Search for the cell housing the specified text and yield its [x, y] center coordinate. 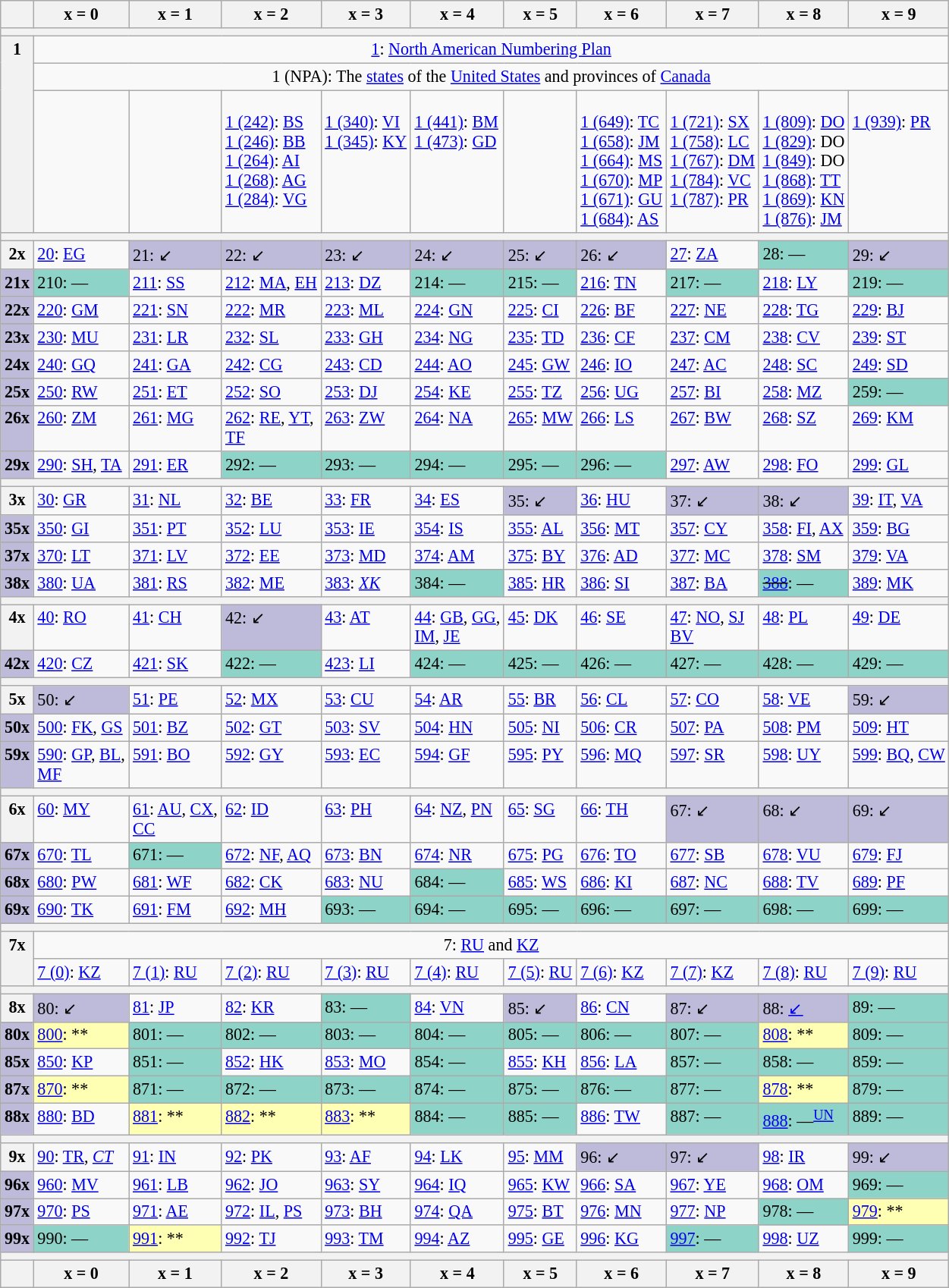
261: MG [175, 428]
259: — [899, 391]
879: — [899, 1089]
697: — [712, 909]
388: — [803, 583]
22: ↙ [272, 255]
246: IO [621, 364]
34: ES [457, 501]
40: RO [81, 627]
240: GQ [81, 364]
964: IQ [457, 1184]
421: SK [175, 664]
98: IR [803, 1156]
81: JP [175, 1007]
228: TG [803, 309]
695: — [540, 909]
225: CI [540, 309]
249: SD [899, 364]
871: — [175, 1089]
231: LR [175, 337]
297: AW [712, 465]
505: NI [540, 727]
37: ↙ [712, 501]
978: — [803, 1211]
227: NE [712, 309]
97: ↙ [712, 1156]
975: BT [540, 1211]
385: HR [540, 583]
237: CM [712, 337]
7 (9): RU [899, 972]
229: BJ [899, 309]
350: GI [81, 528]
64: NZ, PN [457, 818]
241: GA [175, 364]
965: KW [540, 1184]
685: WS [540, 883]
22x [17, 309]
688: TV [803, 883]
99x [17, 1239]
694: — [457, 909]
294: — [457, 465]
87x [17, 1089]
257: BI [712, 391]
46: SE [621, 627]
856: LA [621, 1063]
290: SH, TA [81, 465]
37x [17, 555]
250: RW [81, 391]
692: MH [272, 909]
593: EC [366, 765]
853: MO [366, 1063]
256: UG [621, 391]
97x [17, 1211]
381: RS [175, 583]
211: SS [175, 283]
68x [17, 883]
69x [17, 909]
7: RU and KZ [492, 944]
35x [17, 528]
219: — [899, 283]
506: CR [621, 727]
30: GR [81, 501]
245: GW [540, 364]
26: ↙ [621, 255]
235: TD [540, 337]
53: CU [366, 699]
970: PS [81, 1211]
857: — [712, 1063]
7 (5): RU [540, 972]
232: SL [272, 337]
248: SC [803, 364]
252: SO [272, 391]
801: — [175, 1035]
1 (939): PR [899, 161]
85x [17, 1063]
62: ID [272, 818]
1 (809): DO 1 (829): DO 1 (849): DO 1 (868): TT 1 (869): KN 1 (876): JM [803, 161]
380: UA [81, 583]
260: ZM [81, 428]
686: KI [621, 883]
379: VA [899, 555]
966: SA [621, 1184]
296: — [621, 465]
684: — [457, 883]
55: BR [540, 699]
7 (6): KZ [621, 972]
858: — [803, 1063]
679: FJ [899, 856]
696: — [621, 909]
691: FM [175, 909]
376: AD [621, 555]
590: GP, BL, MF [81, 765]
230: MU [81, 337]
67: ↙ [712, 818]
60: MY [81, 818]
236: CF [621, 337]
9x [17, 1156]
41: CH [175, 627]
427: — [712, 664]
507: PA [712, 727]
50x [17, 727]
1: North American Numbering Plan [492, 49]
220: GM [81, 309]
377: MC [712, 555]
87: ↙ [712, 1007]
48: PL [803, 627]
47: NO, SJ BV [712, 627]
68: ↙ [803, 818]
223: ML [366, 309]
2x [17, 255]
878: ** [803, 1089]
26x [17, 428]
806: — [621, 1035]
253: DJ [366, 391]
428: — [803, 664]
389: MK [899, 583]
45: DK [540, 627]
425: — [540, 664]
215: — [540, 283]
7 (2): RU [272, 972]
238: CV [803, 337]
968: OM [803, 1184]
258: MZ [803, 391]
254: KE [457, 391]
876: — [621, 1089]
57: CO [712, 699]
7 (0): KZ [81, 972]
375: BY [540, 555]
56: CL [621, 699]
21: ↙ [175, 255]
33: FR [366, 501]
370: LT [81, 555]
218: LY [803, 283]
94: LK [457, 1156]
21x [17, 283]
66: TH [621, 818]
54: AR [457, 699]
888: —UN [803, 1119]
805: — [540, 1035]
372: EE [272, 555]
83: — [366, 1007]
96: ↙ [621, 1156]
243: CD [366, 364]
357: CY [712, 528]
95: MM [540, 1156]
802: — [272, 1035]
92: PK [272, 1156]
976: MN [621, 1211]
974: QA [457, 1211]
997: — [712, 1239]
51: PE [175, 699]
269: KM [899, 428]
592: GY [272, 765]
961: LB [175, 1184]
58: VE [803, 699]
872: — [272, 1089]
885: — [540, 1119]
503: SV [366, 727]
422: — [272, 664]
804: — [457, 1035]
7x [17, 958]
599: BQ, CW [899, 765]
675: PG [540, 856]
874: — [457, 1089]
59x [17, 765]
65: SG [540, 818]
353: IE [366, 528]
672: NF, AQ [272, 856]
89: — [899, 1007]
1 (649): TC 1 (658): JM 1 (664): MS 1 (670): MP 1 (671): GU 1 (684): AS [621, 161]
4x [17, 627]
31: NL [175, 501]
44: GB, GG, IM, JE [457, 627]
387: BA [712, 583]
681: WF [175, 883]
7 (1): RU [175, 972]
7 (3): RU [366, 972]
7 (8): RU [803, 972]
808: ** [803, 1035]
973: BH [366, 1211]
1 (NPA): The states of the United States and provinces of Canada [492, 76]
358: FI, AX [803, 528]
25: ↙ [540, 255]
962: JO [272, 1184]
52: MX [272, 699]
6x [17, 818]
509: HT [899, 727]
502: GT [272, 727]
977: NP [712, 1211]
383: XK [366, 583]
24x [17, 364]
887: — [712, 1119]
266: LS [621, 428]
242: CG [272, 364]
594: GF [457, 765]
677: SB [712, 856]
979: ** [899, 1211]
591: BO [175, 765]
1 (242): BS 1 (246): BB 1 (264): AI 1 (268): AG 1 (284): VG [272, 161]
993: TM [366, 1239]
996: KG [621, 1239]
850: KP [81, 1063]
262: RE, YT,TF [272, 428]
967: YE [712, 1184]
875: — [540, 1089]
969: — [899, 1184]
213: DZ [366, 283]
356: MT [621, 528]
352: LU [272, 528]
699: — [899, 909]
234: NG [457, 337]
508: PM [803, 727]
670: TL [81, 856]
36: HU [621, 501]
676: TO [621, 856]
689: PF [899, 883]
880: BD [81, 1119]
263: ZW [366, 428]
91: IN [175, 1156]
7 (7): KZ [712, 972]
963: SY [366, 1184]
504: HN [457, 727]
42x [17, 664]
96x [17, 1184]
88: ↙ [803, 1007]
292: — [272, 465]
239: ST [899, 337]
972: IL, PS [272, 1211]
386: SI [621, 583]
49: DE [899, 627]
295: — [540, 465]
42: ↙ [272, 627]
69: ↙ [899, 818]
90: TR, CT [81, 1156]
990: — [81, 1239]
426: — [621, 664]
883: ** [366, 1119]
233: GH [366, 337]
359: BG [899, 528]
23: ↙ [366, 255]
85: ↙ [540, 1007]
32: BE [272, 501]
80x [17, 1035]
24: ↙ [457, 255]
423: LI [366, 664]
870: ** [81, 1089]
264: NA [457, 428]
25x [17, 391]
27: ZA [712, 255]
382: ME [272, 583]
43: AT [366, 627]
597: SR [712, 765]
807: — [712, 1035]
61: AU, CX, CC [175, 818]
374: AM [457, 555]
682: CK [272, 883]
687: NC [712, 883]
214: — [457, 283]
501: BZ [175, 727]
291: ER [175, 465]
854: — [457, 1063]
420: CZ [81, 664]
373: MD [366, 555]
267: BW [712, 428]
247: AC [712, 364]
596: MQ [621, 765]
351: PT [175, 528]
93: AF [366, 1156]
991: ** [175, 1239]
698: — [803, 909]
803: — [366, 1035]
884: — [457, 1119]
35: ↙ [540, 501]
80: ↙ [81, 1007]
851: — [175, 1063]
595: PY [540, 765]
265: MW [540, 428]
299: GL [899, 465]
38: ↙ [803, 501]
82: KR [272, 1007]
1 [17, 134]
255: TZ [540, 391]
244: AO [457, 364]
673: BN [366, 856]
852: HK [272, 1063]
1 (340): VI 1 (345): KY [366, 161]
28: — [803, 255]
210: — [81, 283]
992: TJ [272, 1239]
251: ET [175, 391]
877: — [712, 1089]
671: — [175, 856]
293: — [366, 465]
960: MV [81, 1184]
873: — [366, 1089]
355: AL [540, 528]
1 (721): SX 1 (758): LC 1 (767): DM 1 (784): VC 1 (787): PR [712, 161]
63: PH [366, 818]
222: MR [272, 309]
882: ** [272, 1119]
59: ↙ [899, 699]
998: UZ [803, 1239]
8x [17, 1007]
86: CN [621, 1007]
886: TW [621, 1119]
995: GE [540, 1239]
67x [17, 856]
378: SM [803, 555]
88x [17, 1119]
999: — [899, 1239]
598: UY [803, 765]
39: IT, VA [899, 501]
693: — [366, 909]
371: LV [175, 555]
674: NR [457, 856]
29x [17, 465]
224: GN [457, 309]
50: ↙ [81, 699]
690: TK [81, 909]
424: — [457, 664]
994: AZ [457, 1239]
800: ** [81, 1035]
20: EG [81, 255]
889: — [899, 1119]
38x [17, 583]
855: KH [540, 1063]
354: IS [457, 528]
500: FK, GS [81, 727]
680: PW [81, 883]
683: NU [366, 883]
5x [17, 699]
226: BF [621, 309]
221: SN [175, 309]
23x [17, 337]
29: ↙ [899, 255]
268: SZ [803, 428]
678: VU [803, 856]
881: ** [175, 1119]
84: VN [457, 1007]
859: — [899, 1063]
7 (4): RU [457, 972]
384: — [457, 583]
3x [17, 501]
429: — [899, 664]
99: ↙ [899, 1156]
971: AE [175, 1211]
298: FO [803, 465]
809: — [899, 1035]
1 (441): BM 1 (473): GD [457, 161]
212: MA, EH [272, 283]
216: TN [621, 283]
217: — [712, 283]
